Determine the (X, Y) coordinate at the center of the cell enclosing the given text.  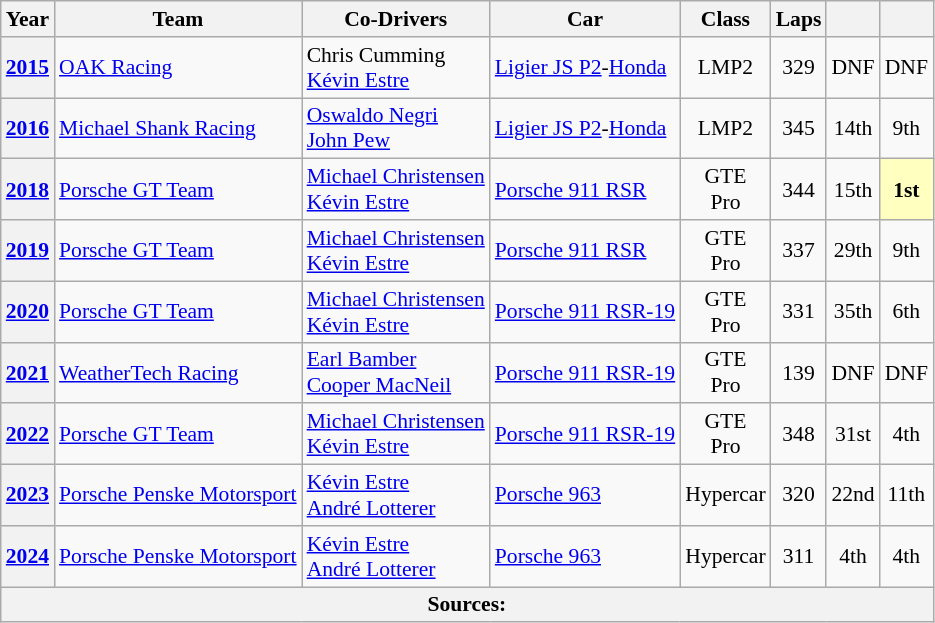
Car (585, 19)
2015 (28, 68)
331 (799, 312)
29th (852, 250)
2024 (28, 556)
Earl Bamber Cooper MacNeil (396, 372)
Year (28, 19)
344 (799, 190)
320 (799, 496)
Chris Cumming Kévin Estre (396, 68)
Laps (799, 19)
15th (852, 190)
329 (799, 68)
22nd (852, 496)
WeatherTech Racing (178, 372)
2023 (28, 496)
Team (178, 19)
2019 (28, 250)
348 (799, 434)
337 (799, 250)
139 (799, 372)
OAK Racing (178, 68)
2021 (28, 372)
35th (852, 312)
Michael Shank Racing (178, 128)
Class (725, 19)
2020 (28, 312)
2016 (28, 128)
14th (852, 128)
345 (799, 128)
31st (852, 434)
2022 (28, 434)
Oswaldo Negri John Pew (396, 128)
Sources: (467, 605)
6th (906, 312)
Co-Drivers (396, 19)
2018 (28, 190)
11th (906, 496)
311 (799, 556)
1st (906, 190)
